Determine the [X, Y] coordinate at the center of the cell enclosing the given text.  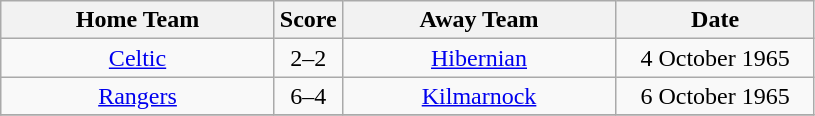
Celtic [138, 58]
Rangers [138, 96]
4 October 1965 [716, 58]
Away Team [479, 20]
Hibernian [479, 58]
Kilmarnock [479, 96]
Home Team [138, 20]
6 October 1965 [716, 96]
Score [308, 20]
Date [716, 20]
2–2 [308, 58]
6–4 [308, 96]
